Pinpoint the cell where the given text exists, returning its (X, Y) midpoint coordinate. 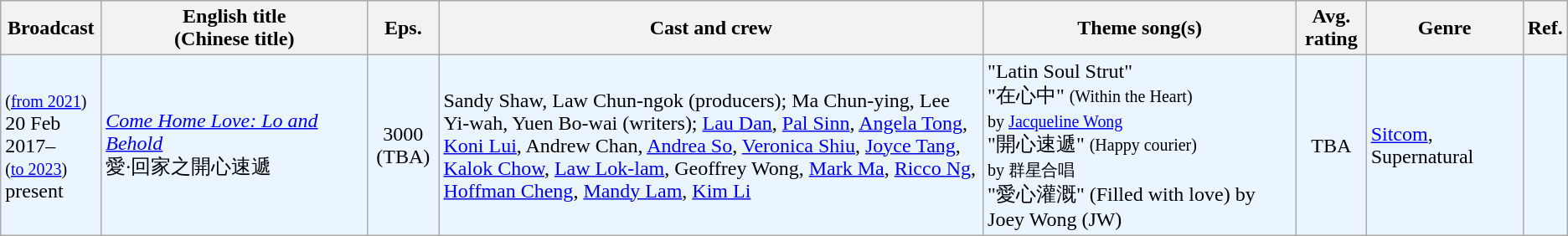
Broadcast (51, 28)
Cast and crew (711, 28)
(from 2021) 20 Feb 2017–(to 2023)present (51, 146)
Ref. (1545, 28)
3000 (TBA) (404, 146)
Avg. rating (1332, 28)
Eps. (404, 28)
English title (Chinese title) (235, 28)
Theme song(s) (1140, 28)
TBA (1332, 146)
"Latin Soul Strut""在心中" (Within the Heart)by Jacqueline Wong "開心速遞" (Happy courier) by 群星合唱 "愛心灌溉" (Filled with love) by Joey Wong (JW) (1140, 146)
Sitcom, Supernatural (1444, 146)
Come Home Love: Lo and Behold 愛·回家之開心速遞 (235, 146)
Genre (1444, 28)
